Detect which cell encompasses the target text, then output its (X, Y) center coordinate. 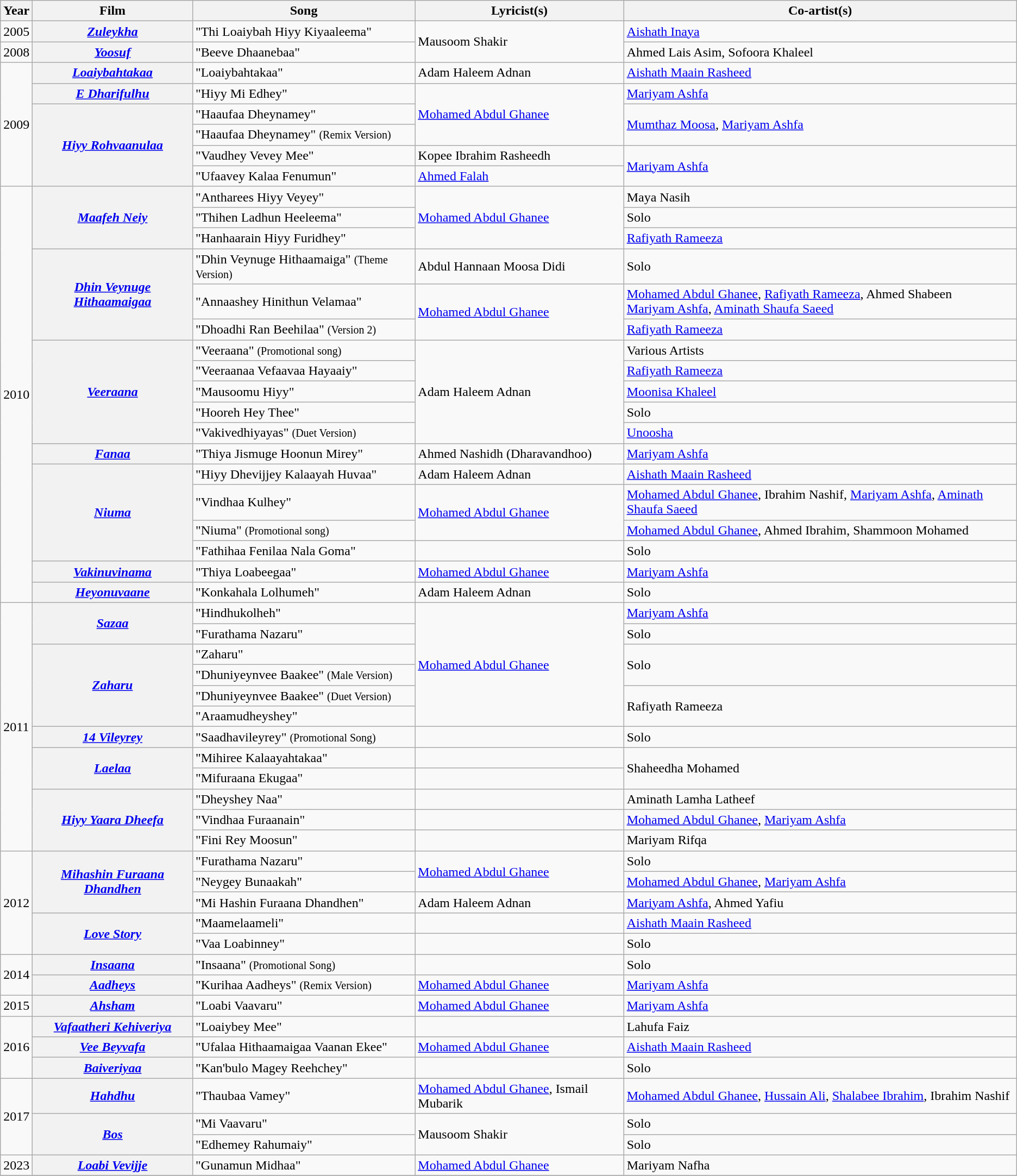
Vakinuvinama (113, 571)
"Thaubaa Vamey" (303, 1096)
"Zaharu" (303, 655)
Fanaa (113, 454)
Aishath Inaya (820, 32)
"Ufaavey Kalaa Fenumun" (303, 176)
Song (303, 11)
Mumthaz Moosa, Mariyam Ashfa (820, 124)
"Vakivedhiyayas" (Duet Version) (303, 433)
Yoosuf (113, 52)
"Thi Loaiybah Hiyy Kiyaaleema" (303, 32)
"Loaiybahtakaa" (303, 73)
Maafeh Neiy (113, 217)
"Maamelaameli" (303, 923)
"Mi Vaavaru" (303, 1124)
"Hindhukolheh" (303, 613)
2010 (16, 394)
Laelaa (113, 768)
"Thihen Ladhun Heeleema" (303, 217)
Kopee Ibrahim Rasheedh (519, 155)
2017 (16, 1117)
Love Story (113, 933)
"Mifuraana Ekugaa" (303, 778)
"Vindhaa Furaanain" (303, 820)
"Hiyy Mi Edhey" (303, 93)
"Hiyy Dhevijjey Kalaayah Huvaa" (303, 474)
Film (113, 11)
"Dhin Veynuge Hithaamaiga" (Theme Version) (303, 266)
Moonisa Khaleel (820, 392)
Mariyam Nafha (820, 1165)
2014 (16, 974)
"Annaashey Hinithun Velamaa" (303, 302)
"Saadhavileyrey" (Promotional Song) (303, 737)
Mohamed Abdul Ghanee, Ahmed Ibrahim, Shammoon Mohamed (820, 530)
Various Artists (820, 350)
Maya Nasih (820, 197)
2008 (16, 52)
Abdul Hannaan Moosa Didi (519, 266)
Vafaatheri Kehiveriya (113, 1027)
"Edhemey Rahumaiy" (303, 1144)
"Dhuniyeynvee Baakee" (Duet Version) (303, 696)
2009 (16, 124)
"Vindhaa Kulhey" (303, 502)
"Loabi Vaavaru" (303, 1006)
Hahdhu (113, 1096)
"Niuma" (Promotional song) (303, 530)
2011 (16, 727)
"Vaudhey Vevey Mee" (303, 155)
"Araamudheyshey" (303, 716)
Hiyy Yaara Dheefa (113, 820)
Niuma (113, 513)
Mohamed Abdul Ghanee, Hussain Ali, Shalabee Ibrahim, Ibrahim Nashif (820, 1096)
Heyonuvaane (113, 592)
"Fini Rey Moosun" (303, 840)
Mariyam Ashfa, Ahmed Yafiu (820, 902)
Vee Beyvafa (113, 1047)
"Mausoomu Hiyy" (303, 392)
"Veeraana" (Promotional song) (303, 350)
Year (16, 11)
"Hanhaarain Hiyy Furidhey" (303, 238)
"Dhoadhi Ran Beehilaa" (Version 2) (303, 330)
"Haaufaa Dheynamey" (Remix Version) (303, 135)
"Dheyshey Naa" (303, 799)
2012 (16, 902)
2005 (16, 32)
"Neygey Bunaakah" (303, 882)
"Kan'bulo Magey Reehchey" (303, 1068)
14 Vileyrey (113, 737)
Loabi Vevijje (113, 1165)
Baiveriyaa (113, 1068)
"Vaa Loabinney" (303, 944)
"Beeve Dhaanebaa" (303, 52)
"Thiya Jismuge Hoonun Mirey" (303, 454)
2015 (16, 1006)
"Fathihaa Fenilaa Nala Goma" (303, 551)
Ahmed Nashidh (Dharavandhoo) (519, 454)
2016 (16, 1047)
Sazaa (113, 623)
Ahmed Falah (519, 176)
Mariyam Rifqa (820, 840)
Co-artist(s) (820, 11)
Aadheys (113, 985)
"Konkahala Lolhumeh" (303, 592)
"Antharees Hiyy Veyey" (303, 197)
Dhin Veynuge Hithaamaigaa (113, 294)
"Ufalaa Hithaamaigaa Vaanan Ekee" (303, 1047)
Lyricist(s) (519, 11)
Lahufa Faiz (820, 1027)
Ahmed Lais Asim, Sofoora Khaleel (820, 52)
Loaiybahtakaa (113, 73)
Hiyy Rohvaanulaa (113, 145)
Zaharu (113, 686)
"Haaufaa Dheynamey" (303, 114)
"Mi Hashin Furaana Dhandhen" (303, 902)
"Loaiybey Mee" (303, 1027)
Veeraana (113, 392)
Mohamed Abdul Ghanee, Rafiyath Rameeza, Ahmed ShabeenMariyam Ashfa, Aminath Shaufa Saeed (820, 302)
Ahsham (113, 1006)
Mihashin Furaana Dhandhen (113, 882)
2023 (16, 1165)
"Dhuniyeynvee Baakee" (Male Version) (303, 675)
"Gunamun Midhaa" (303, 1165)
Unoosha (820, 433)
E Dharifulhu (113, 93)
Insaana (113, 964)
"Kurihaa Aadheys" (Remix Version) (303, 985)
Mohamed Abdul Ghanee, Ibrahim Nashif, Mariyam Ashfa, Aminath Shaufa Saeed (820, 502)
"Mihiree Kalaayahtakaa" (303, 758)
Aminath Lamha Latheef (820, 799)
"Insaana" (Promotional Song) (303, 964)
"Hooreh Hey Thee" (303, 412)
Zuleykha (113, 32)
Mohamed Abdul Ghanee, Ismail Mubarik (519, 1096)
"Veeraanaa Vefaavaa Hayaaiy" (303, 371)
Bos (113, 1134)
Shaheedha Mohamed (820, 768)
"Thiya Loabeegaa" (303, 571)
